Return [X, Y] of the center of cell containing provided text 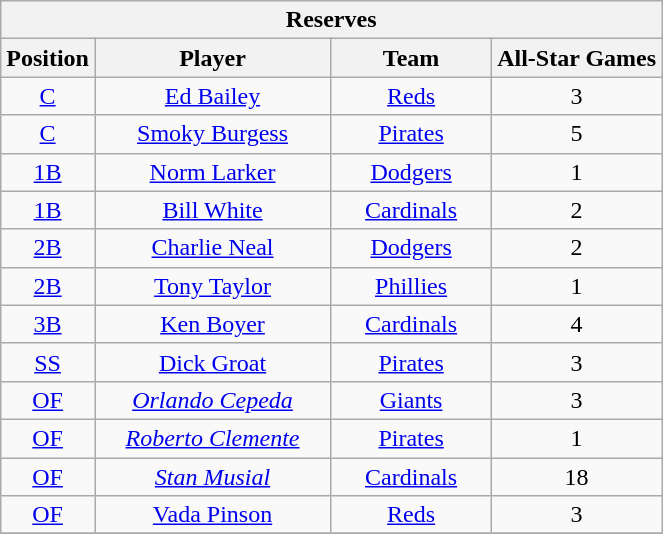
Roberto Clemente [212, 438]
Orlando Cepeda [212, 400]
Phillies [412, 286]
4 [577, 324]
Position [48, 58]
Bill White [212, 210]
Smoky Burgess [212, 134]
Reserves [332, 20]
Stan Musial [212, 477]
Team [412, 58]
Giants [412, 400]
Player [212, 58]
Charlie Neal [212, 248]
Ken Boyer [212, 324]
Norm Larker [212, 172]
5 [577, 134]
Ed Bailey [212, 96]
Dick Groat [212, 362]
3B [48, 324]
All-Star Games [577, 58]
Tony Taylor [212, 286]
SS [48, 362]
Vada Pinson [212, 515]
18 [577, 477]
